Identify which cell holds the provided text, then report its [x, y] central coordinate. 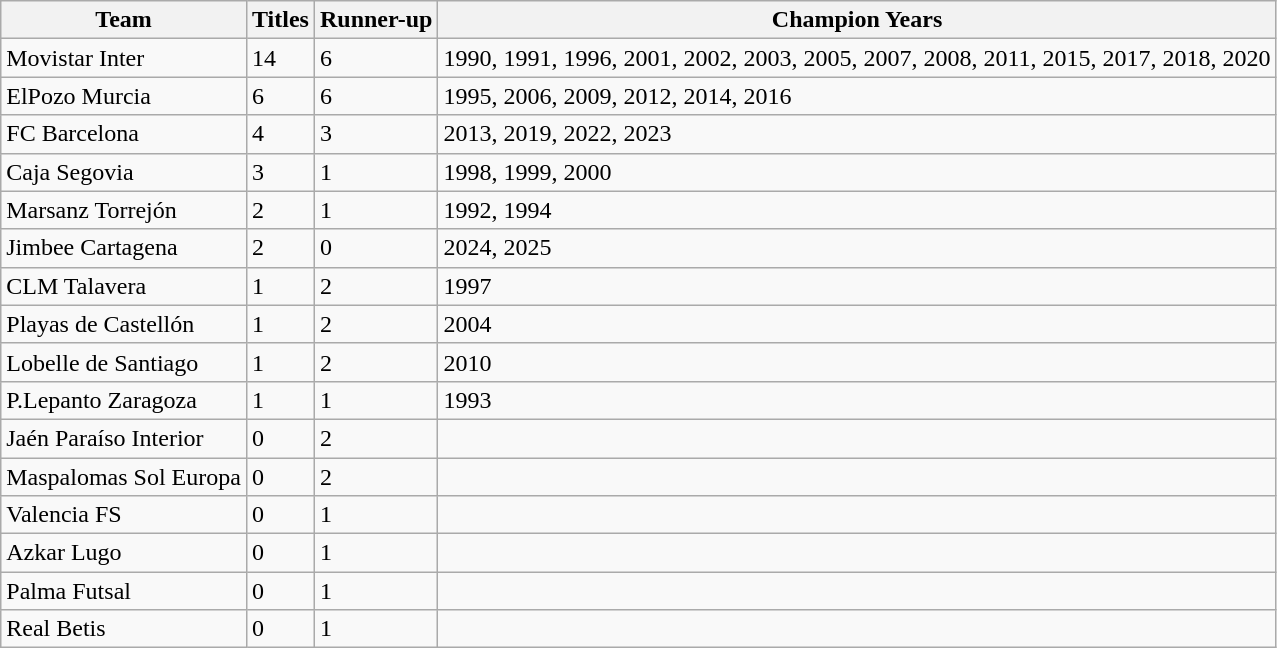
Real Betis [124, 629]
1998, 1999, 2000 [857, 172]
Titles [280, 20]
FC Barcelona [124, 134]
Runner-up [376, 20]
Jaén Paraíso Interior [124, 438]
1993 [857, 400]
Caja Segovia [124, 172]
Playas de Castellón [124, 324]
1992, 1994 [857, 210]
Palma Futsal [124, 591]
4 [280, 134]
1995, 2006, 2009, 2012, 2014, 2016 [857, 96]
2004 [857, 324]
Movistar Inter [124, 58]
2024, 2025 [857, 248]
Jimbee Cartagena [124, 248]
Champion Years [857, 20]
Team [124, 20]
CLM Talavera [124, 286]
2010 [857, 362]
14 [280, 58]
1990, 1991, 1996, 2001, 2002, 2003, 2005, 2007, 2008, 2011, 2015, 2017, 2018, 2020 [857, 58]
Maspalomas Sol Europa [124, 477]
Azkar Lugo [124, 553]
Lobelle de Santiago [124, 362]
Valencia FS [124, 515]
ElPozo Murcia [124, 96]
2013, 2019, 2022, 2023 [857, 134]
Marsanz Torrejón [124, 210]
1997 [857, 286]
P.Lepanto Zaragoza [124, 400]
